Find where the given text appears and provide that cell's center as (x, y) coordinate. 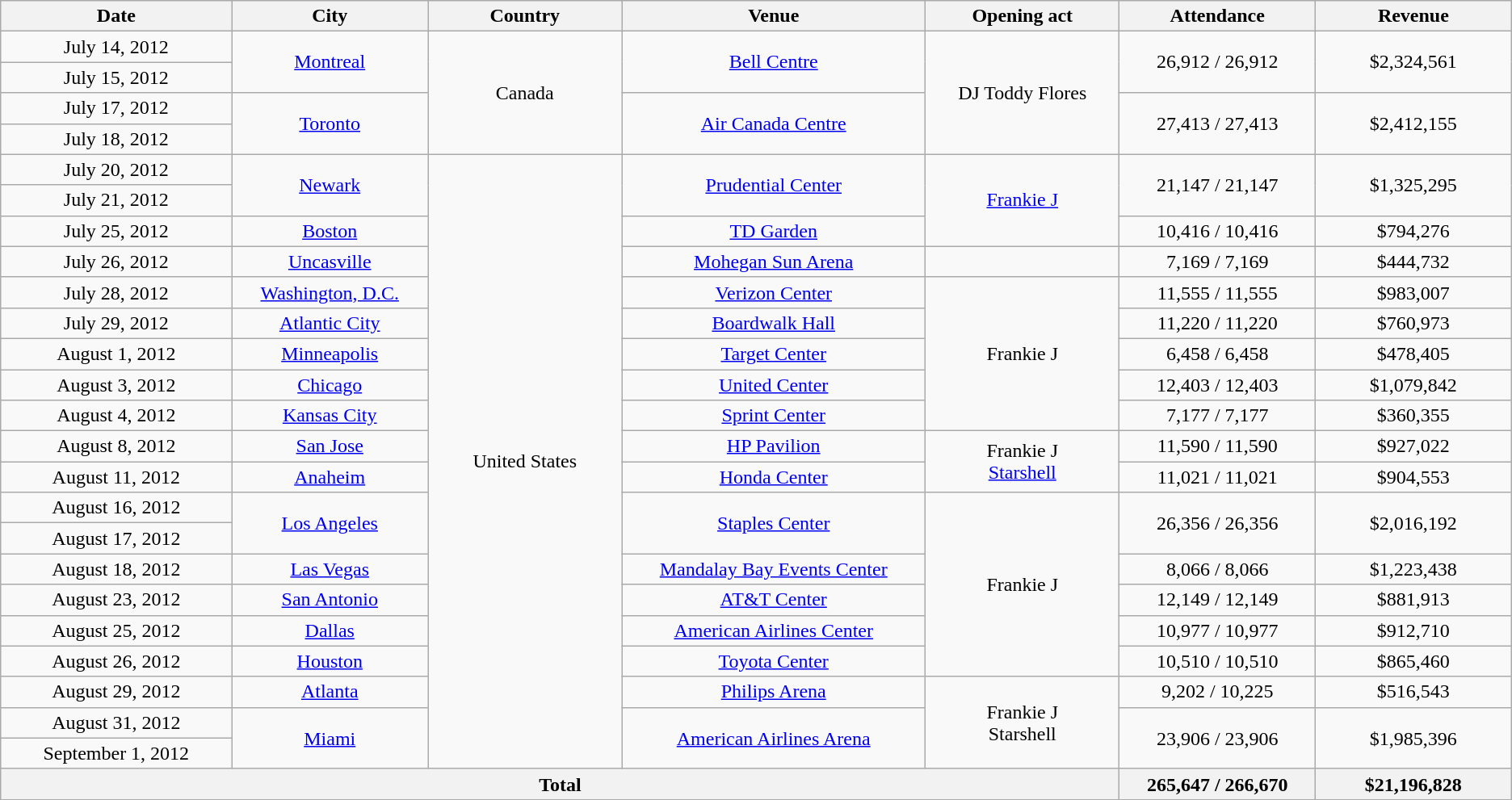
Chicago (330, 385)
Bell Centre (774, 62)
12,149 / 12,149 (1218, 600)
Toronto (330, 124)
$516,543 (1413, 692)
Los Angeles (330, 523)
Uncasville (330, 262)
11,220 / 11,220 (1218, 323)
City (330, 16)
July 29, 2012 (116, 323)
11,021 / 11,021 (1218, 477)
11,590 / 11,590 (1218, 446)
July 26, 2012 (116, 262)
HP Pavilion (774, 446)
Verizon Center (774, 292)
July 15, 2012 (116, 77)
American Airlines Arena (774, 738)
7,169 / 7,169 (1218, 262)
Anaheim (330, 477)
Las Vegas (330, 569)
265,647 / 266,670 (1218, 784)
$983,007 (1413, 292)
$1,079,842 (1413, 385)
26,356 / 26,356 (1218, 523)
Dallas (330, 630)
August 8, 2012 (116, 446)
6,458 / 6,458 (1218, 354)
Air Canada Centre (774, 124)
August 25, 2012 (116, 630)
September 1, 2012 (116, 753)
$21,196,828 (1413, 784)
San Antonio (330, 600)
July 17, 2012 (116, 108)
$1,985,396 (1413, 738)
August 29, 2012 (116, 692)
$360,355 (1413, 416)
Minneapolis (330, 354)
$794,276 (1413, 231)
12,403 / 12,403 (1218, 385)
DJ Toddy Flores (1023, 93)
Mandalay Bay Events Center (774, 569)
August 3, 2012 (116, 385)
Miami (330, 738)
$444,732 (1413, 262)
27,413 / 27,413 (1218, 124)
August 1, 2012 (116, 354)
$2,412,155 (1413, 124)
Country (525, 16)
August 11, 2012 (116, 477)
Toyota Center (774, 661)
Opening act (1023, 16)
10,416 / 10,416 (1218, 231)
United Center (774, 385)
August 17, 2012 (116, 538)
July 20, 2012 (116, 170)
Philips Arena (774, 692)
10,977 / 10,977 (1218, 630)
July 14, 2012 (116, 47)
8,066 / 8,066 (1218, 569)
Honda Center (774, 477)
AT&T Center (774, 600)
$1,223,438 (1413, 569)
August 18, 2012 (116, 569)
Houston (330, 661)
TD Garden (774, 231)
Montreal (330, 62)
July 28, 2012 (116, 292)
United States (525, 462)
Venue (774, 16)
$865,460 (1413, 661)
10,510 / 10,510 (1218, 661)
American Airlines Center (774, 630)
Total (561, 784)
26,912 / 26,912 (1218, 62)
11,555 / 11,555 (1218, 292)
Washington, D.C. (330, 292)
July 25, 2012 (116, 231)
$904,553 (1413, 477)
July 21, 2012 (116, 200)
Boston (330, 231)
$881,913 (1413, 600)
23,906 / 23,906 (1218, 738)
Attendance (1218, 16)
$2,016,192 (1413, 523)
$478,405 (1413, 354)
Prudential Center (774, 185)
Staples Center (774, 523)
$927,022 (1413, 446)
7,177 / 7,177 (1218, 416)
August 31, 2012 (116, 723)
August 16, 2012 (116, 508)
21,147 / 21,147 (1218, 185)
$2,324,561 (1413, 62)
July 18, 2012 (116, 139)
San Jose (330, 446)
9,202 / 10,225 (1218, 692)
Sprint Center (774, 416)
Kansas City (330, 416)
Canada (525, 93)
Revenue (1413, 16)
August 4, 2012 (116, 416)
$760,973 (1413, 323)
August 26, 2012 (116, 661)
Boardwalk Hall (774, 323)
August 23, 2012 (116, 600)
Target Center (774, 354)
$912,710 (1413, 630)
Mohegan Sun Arena (774, 262)
Date (116, 16)
Newark (330, 185)
Atlanta (330, 692)
Atlantic City (330, 323)
$1,325,295 (1413, 185)
